Identify which cell holds the provided text, then report its [x, y] central coordinate. 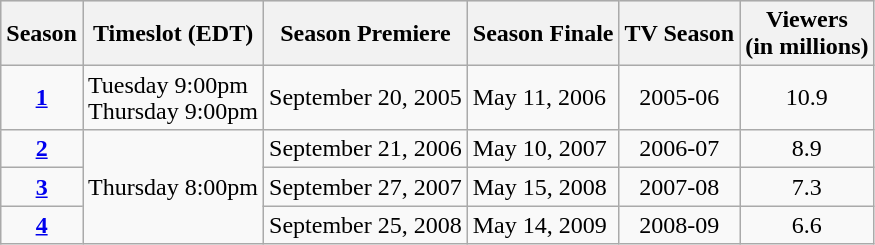
Viewers(in millions) [807, 34]
May 10, 2007 [543, 149]
May 11, 2006 [543, 98]
4 [42, 225]
September 27, 2007 [366, 187]
September 21, 2006 [366, 149]
September 20, 2005 [366, 98]
Season Finale [543, 34]
3 [42, 187]
7.3 [807, 187]
May 14, 2009 [543, 225]
2005-06 [680, 98]
2007-08 [680, 187]
8.9 [807, 149]
2 [42, 149]
Timeslot (EDT) [172, 34]
May 15, 2008 [543, 187]
Thursday 8:00pm [172, 187]
6.6 [807, 225]
10.9 [807, 98]
2006-07 [680, 149]
TV Season [680, 34]
1 [42, 98]
2008-09 [680, 225]
Season [42, 34]
September 25, 2008 [366, 225]
Season Premiere [366, 34]
Tuesday 9:00pm Thursday 9:00pm [172, 98]
